Provide the (X, Y) coordinate of the cell's center where the given text is located.  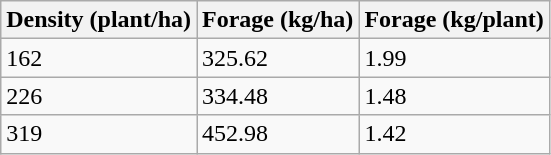
452.98 (277, 134)
226 (99, 96)
325.62 (277, 58)
1.42 (454, 134)
319 (99, 134)
1.99 (454, 58)
162 (99, 58)
1.48 (454, 96)
Forage (kg/ha) (277, 20)
334.48 (277, 96)
Forage (kg/plant) (454, 20)
Density (plant/ha) (99, 20)
